Provide the [X, Y] coordinate of the cell's center where the given text is located.  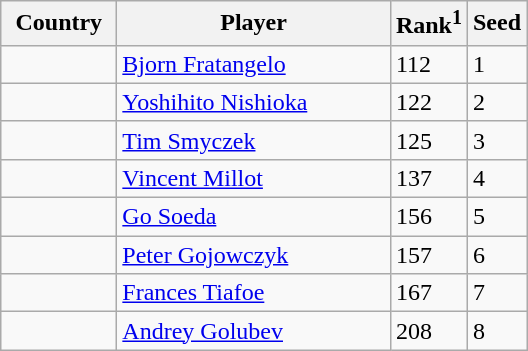
Peter Gojowczyk [254, 255]
3 [496, 140]
167 [428, 293]
6 [496, 255]
2 [496, 102]
Bjorn Fratangelo [254, 64]
8 [496, 331]
125 [428, 140]
157 [428, 255]
Andrey Golubev [254, 331]
Rank1 [428, 24]
Yoshihito Nishioka [254, 102]
137 [428, 178]
122 [428, 102]
1 [496, 64]
Tim Smyczek [254, 140]
4 [496, 178]
112 [428, 64]
Go Soeda [254, 217]
5 [496, 217]
Frances Tiafoe [254, 293]
Vincent Millot [254, 178]
Country [59, 24]
208 [428, 331]
156 [428, 217]
Seed [496, 24]
7 [496, 293]
Player [254, 24]
